Scan for the cell matching the given text and deliver its [X, Y] coordinate at center. 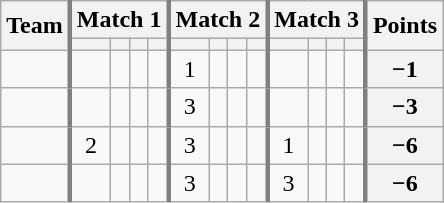
−3 [404, 107]
Points [404, 26]
−1 [404, 69]
Match 1 [120, 20]
Match 2 [218, 20]
Team [36, 26]
Match 3 [316, 20]
2 [90, 145]
